Pinpoint the cell where the given text exists, returning its [X, Y] midpoint coordinate. 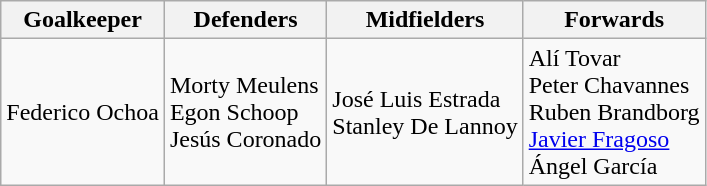
Federico Ochoa [83, 112]
Morty Meulens Egon Schoop Jesús Coronado [245, 112]
Midfielders [425, 20]
Forwards [614, 20]
José Luis Estrada Stanley De Lannoy [425, 112]
Goalkeeper [83, 20]
Defenders [245, 20]
Alí Tovar Peter Chavannes Ruben Brandborg Javier Fragoso Ángel García [614, 112]
